Identify which cell holds the provided text, then report its (X, Y) central coordinate. 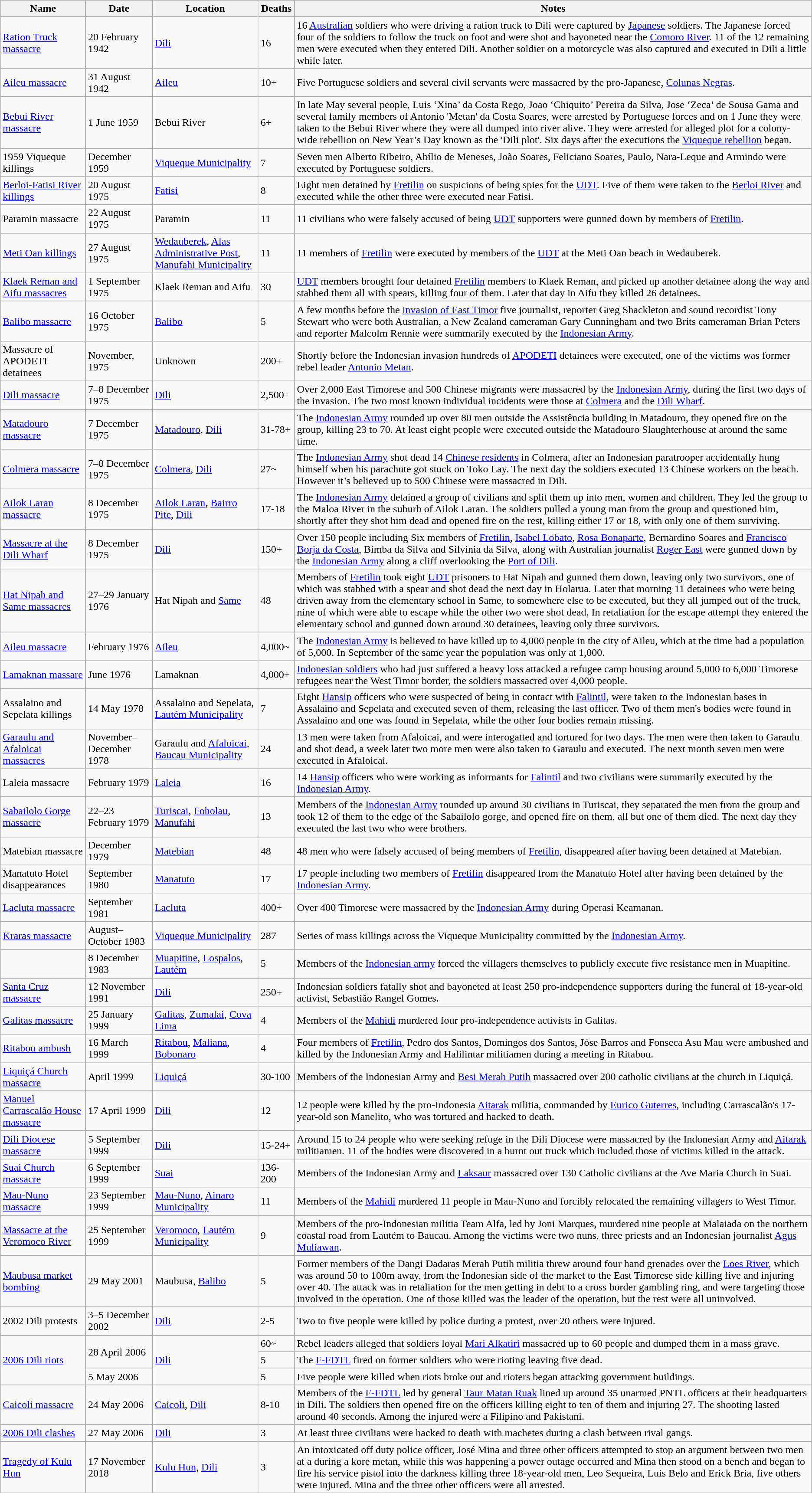
Lamaknan (205, 675)
2002 Dili protests (43, 1321)
5 September 1999 (119, 1145)
Klaek Reman and Aifu massacres (43, 287)
12 November 1991 (119, 992)
Over 400 Timorese were massacred by the Indonesian Army during Operasi Keamanan. (553, 907)
Members of the Indonesian Army and Besi Merah Putih massacred over 200 catholic civilians at the church in Liquiçá. (553, 1077)
Members of the Indonesian Army and Laksaur massacred over 130 Catholic civilians at the Ave Maria Church in Suai. (553, 1173)
2006 Dili clashes (43, 1433)
Veromoco, Lautém Municipality (205, 1235)
Dili Diocese massacre (43, 1145)
Kraras massacre (43, 935)
Ritabou ambush (43, 1049)
Members of the Indonesian army forced the villagers themselves to publicly execute five resistance men in Muapitine. (553, 964)
Laleia (205, 783)
Shortly before the Indonesian invasion hundreds of APODETI detainees were executed, one of the victims was former rebel leader Antonio Metan. (553, 361)
Galitas, Zumalai, Cova Lima (205, 1020)
April 1999 (119, 1077)
Caicoli, Dili (205, 1405)
27–29 January 1976 (119, 601)
Wedauberek, Alas Administrative Post, Manufahi Municipality (205, 253)
136-200 (276, 1173)
Laleia massacre (43, 783)
Rebel leaders alleged that soldiers loyal Mari Alkatiri massacred up to 60 people and dumped them in a mass grave. (553, 1343)
Turiscai, Foholau, Manufahi (205, 817)
250+ (276, 992)
20 August 1975 (119, 191)
Lacluta massacre (43, 907)
Maubusa, Balibo (205, 1281)
Members of the Mahidi murdered 11 people in Mau-Nuno and forcibly relocated the remaining villagers to West Timor. (553, 1202)
400+ (276, 907)
22–23 February 1979 (119, 817)
11 civilians who were falsely accused of being UDT supporters were gunned down by members of Fretilin. (553, 219)
November, 1975 (119, 361)
20 February 1942 (119, 43)
February 1979 (119, 783)
September 1981 (119, 907)
Ritabou, Maliana, Bobonaro (205, 1049)
Paramin (205, 219)
1959 Viqueque killings (43, 162)
287 (276, 935)
1 September 1975 (119, 287)
150+ (276, 549)
25 January 1999 (119, 1020)
22 August 1975 (119, 219)
Liquiçá Church massacre (43, 1077)
August–October 1983 (119, 935)
Assalaino and Sepelata, Lautém Municipality (205, 709)
200+ (276, 361)
Manuel Carrascalão House massacre (43, 1111)
5 May 2006 (119, 1376)
Manatuto (205, 879)
16 October 1975 (119, 321)
February 1976 (119, 646)
November–December 1978 (119, 749)
3–5 December 2002 (119, 1321)
Seven men Alberto Ribeiro, Abílio de Meneses, João Soares, Feliciano Soares, Paulo, Nara-Leque and Armindo were executed by Portuguese soldiers. (553, 162)
27 August 1975 (119, 253)
12 (276, 1111)
48 men who were falsely accused of being members of Fretilin, disappeared after having been detained at Matebian. (553, 851)
27~ (276, 469)
Caicoli massacre (43, 1405)
September 1980 (119, 879)
Manatuto Hotel disappearances (43, 879)
30-100 (276, 1077)
June 1976 (119, 675)
Colmera, Dili (205, 469)
Balibo massacre (43, 321)
23 September 1999 (119, 1202)
17 April 1999 (119, 1111)
6 September 1999 (119, 1173)
9 (276, 1235)
Tragedy of Kulu Hun (43, 1467)
10+ (276, 82)
Suai Church massacre (43, 1173)
16 March 1999 (119, 1049)
Matadouro massacre (43, 429)
Kulu Hun, Dili (205, 1467)
8-10 (276, 1405)
30 (276, 287)
Massacre at the Dili Wharf (43, 549)
At least three civilians were hacked to death with machetes during a clash between rival gangs. (553, 1433)
25 September 1999 (119, 1235)
Lacluta (205, 907)
Garaulu and Afaloicai massacres (43, 749)
8 (276, 191)
Balibo (205, 321)
Notes (553, 9)
31-78+ (276, 429)
Location (205, 9)
13 (276, 817)
27 May 2006 (119, 1433)
24 May 2006 (119, 1405)
2,500+ (276, 395)
Members of the Mahidi murdered four pro-independence activists in Galitas. (553, 1020)
Paramin massacre (43, 219)
2006 Dili riots (43, 1360)
Muapitine, Lospalos, Lautém (205, 964)
4,000+ (276, 675)
Dili massacre (43, 395)
29 May 2001 (119, 1281)
Five people were killed when riots broke out and rioters began attacking government buildings. (553, 1376)
Sabailolo Gorge massacre (43, 817)
Unknown (205, 361)
Santa Cruz massacre (43, 992)
17 (276, 879)
Ailok Laran massacre (43, 509)
The F-FDTL fired on former soldiers who were rioting leaving five dead. (553, 1360)
60~ (276, 1343)
Galitas massacre (43, 1020)
Assalaino and Sepelata killings (43, 709)
Colmera massacre (43, 469)
4,000~ (276, 646)
17-18 (276, 509)
Lamaknan massare (43, 675)
Two to five people were killed by police during a protest, over 20 others were injured. (553, 1321)
December 1959 (119, 162)
Matebian (205, 851)
Meti Oan killings (43, 253)
Ailok Laran, Bairro Pite, Dili (205, 509)
Matadouro, Dili (205, 429)
Ration Truck massacre (43, 43)
Mau-Nuno, Ainaro Municipality (205, 1202)
Suai (205, 1173)
Matebian massacre (43, 851)
14 May 1978 (119, 709)
15-24+ (276, 1145)
Five Portuguese soldiers and several civil servants were massacred by the pro-Japanese, Colunas Negras. (553, 82)
Garaulu and Afaloicai, Baucau Municipality (205, 749)
6+ (276, 122)
Date (119, 9)
17 people including two members of Fretilin disappeared from the Manatuto Hotel after having been detained by the Indonesian Army. (553, 879)
14 Hansip officers who were working as informants for Falintil and two civilians were summarily executed by the Indonesian Army. (553, 783)
Bebui River (205, 122)
Maubusa market bombing (43, 1281)
Bebui River massacre (43, 122)
Berloi-Fatisi River killings (43, 191)
28 April 2006 (119, 1352)
24 (276, 749)
Deaths (276, 9)
Fatisi (205, 191)
2-5 (276, 1321)
17 November 2018 (119, 1467)
7 December 1975 (119, 429)
Series of mass killings across the Viqueque Municipality committed by the Indonesian Army. (553, 935)
December 1979 (119, 851)
Mau-Nuno massacre (43, 1202)
31 August 1942 (119, 82)
11 members of Fretilin were executed by members of the UDT at the Meti Oan beach in Wedauberek. (553, 253)
Liquiçá (205, 1077)
8 December 1983 (119, 964)
Hat Nipah and Same (205, 601)
Name (43, 9)
Klaek Reman and Aifu (205, 287)
1 June 1959 (119, 122)
Hat Nipah and Same massacres (43, 601)
Massacre at the Veromoco River (43, 1235)
Massacre of APODETI detainees (43, 361)
